Capture the cell that displays the provided text and extract its [x, y] central coordinate. 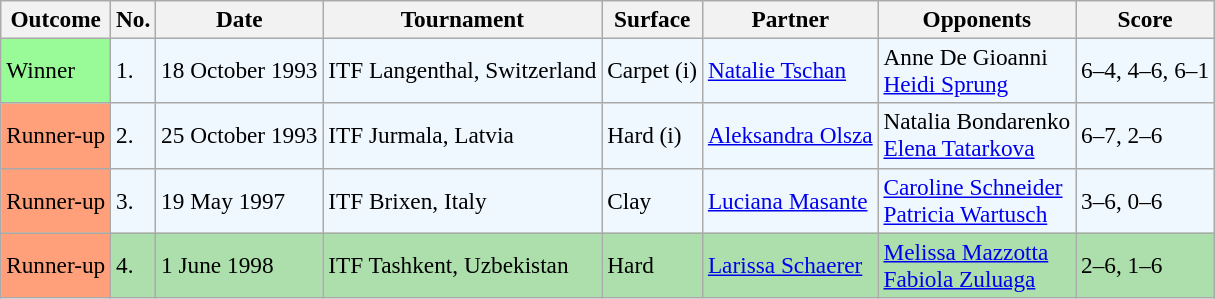
Natalie Tschan [790, 70]
Aleksandra Olsza [790, 136]
Hard (i) [652, 136]
Partner [790, 19]
Anne De Gioanni Heidi Sprung [977, 70]
6–7, 2–6 [1146, 136]
Opponents [977, 19]
2–6, 1–6 [1146, 264]
No. [134, 19]
Tournament [462, 19]
1 June 1998 [240, 264]
ITF Tashkent, Uzbekistan [462, 264]
2. [134, 136]
Hard [652, 264]
3–6, 0–6 [1146, 200]
Date [240, 19]
Winner [56, 70]
Score [1146, 19]
Natalia Bondarenko Elena Tatarkova [977, 136]
25 October 1993 [240, 136]
Larissa Schaerer [790, 264]
19 May 1997 [240, 200]
4. [134, 264]
Caroline Schneider Patricia Wartusch [977, 200]
Outcome [56, 19]
Clay [652, 200]
3. [134, 200]
18 October 1993 [240, 70]
ITF Langenthal, Switzerland [462, 70]
1. [134, 70]
Luciana Masante [790, 200]
Surface [652, 19]
6–4, 4–6, 6–1 [1146, 70]
Carpet (i) [652, 70]
Melissa Mazzotta Fabiola Zuluaga [977, 264]
ITF Brixen, Italy [462, 200]
ITF Jurmala, Latvia [462, 136]
